From the cell containing the given text, extract its center point as [X, Y] coordinate. 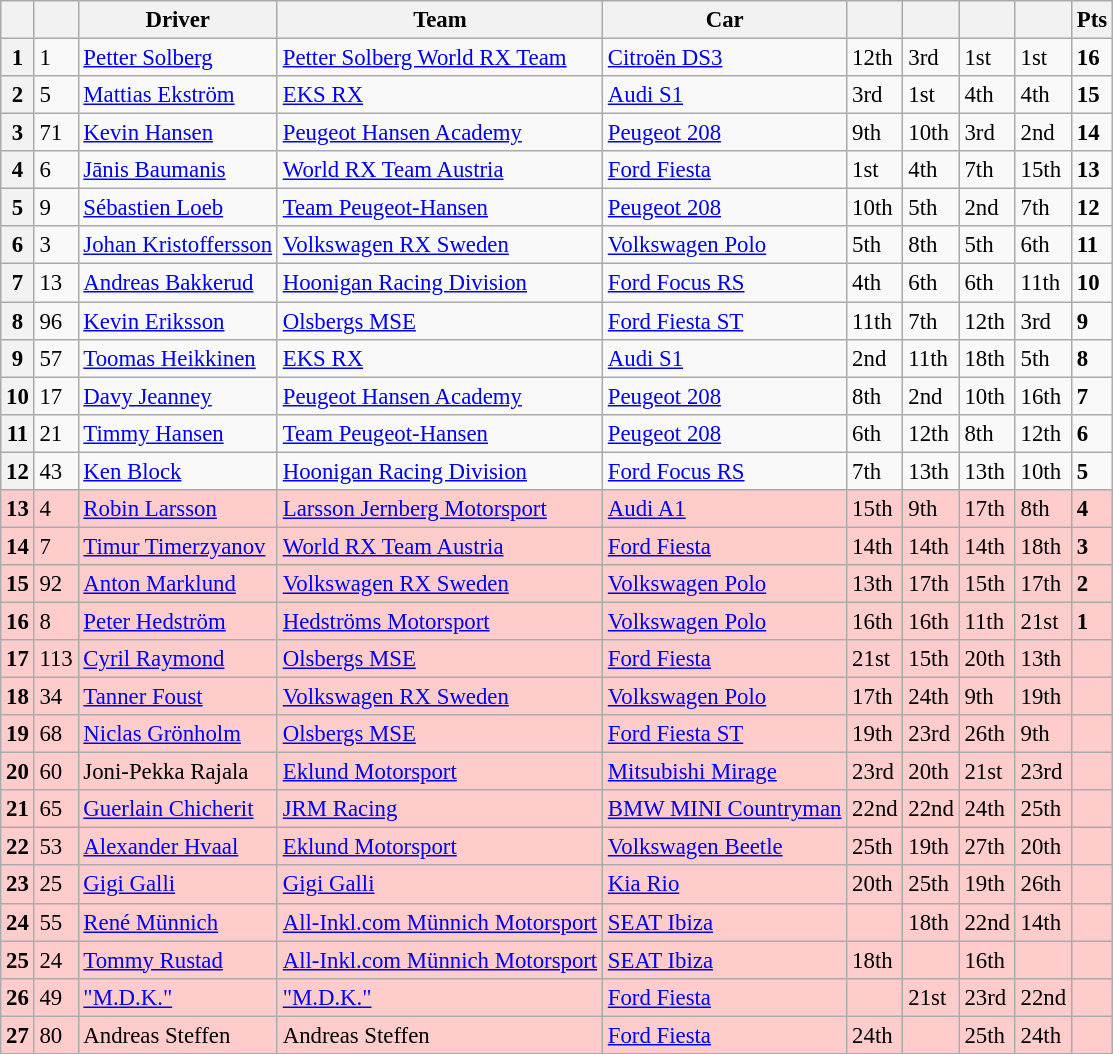
Andreas Bakkerud [178, 283]
18 [18, 697]
Davy Jeanney [178, 396]
Hedströms Motorsport [440, 621]
JRM Racing [440, 809]
27th [987, 847]
Niclas Grönholm [178, 734]
Joni-Pekka Rajala [178, 772]
Robin Larsson [178, 509]
Alexander Hvaal [178, 847]
Mattias Ekström [178, 95]
Cyril Raymond [178, 659]
92 [56, 584]
19 [18, 734]
43 [56, 471]
Pts [1092, 20]
Kevin Hansen [178, 133]
80 [56, 1035]
Johan Kristoffersson [178, 245]
55 [56, 922]
22 [18, 847]
Car [725, 20]
Volkswagen Beetle [725, 847]
Team [440, 20]
113 [56, 659]
Mitsubishi Mirage [725, 772]
Guerlain Chicherit [178, 809]
Peter Hedström [178, 621]
26 [18, 997]
Tommy Rustad [178, 960]
Toomas Heikkinen [178, 358]
96 [56, 321]
Larsson Jernberg Motorsport [440, 509]
Petter Solberg World RX Team [440, 58]
Anton Marklund [178, 584]
Sébastien Loeb [178, 208]
Timur Timerzyanov [178, 546]
Kevin Eriksson [178, 321]
Citroën DS3 [725, 58]
71 [56, 133]
Ken Block [178, 471]
57 [56, 358]
René Münnich [178, 922]
23 [18, 885]
68 [56, 734]
60 [56, 772]
34 [56, 697]
Petter Solberg [178, 58]
20 [18, 772]
Tanner Foust [178, 697]
Audi A1 [725, 509]
Jānis Baumanis [178, 170]
27 [18, 1035]
Kia Rio [725, 885]
BMW MINI Countryman [725, 809]
49 [56, 997]
53 [56, 847]
65 [56, 809]
Timmy Hansen [178, 433]
Driver [178, 20]
